Output the (X, Y) coordinate of the center of the cell containing the given text.  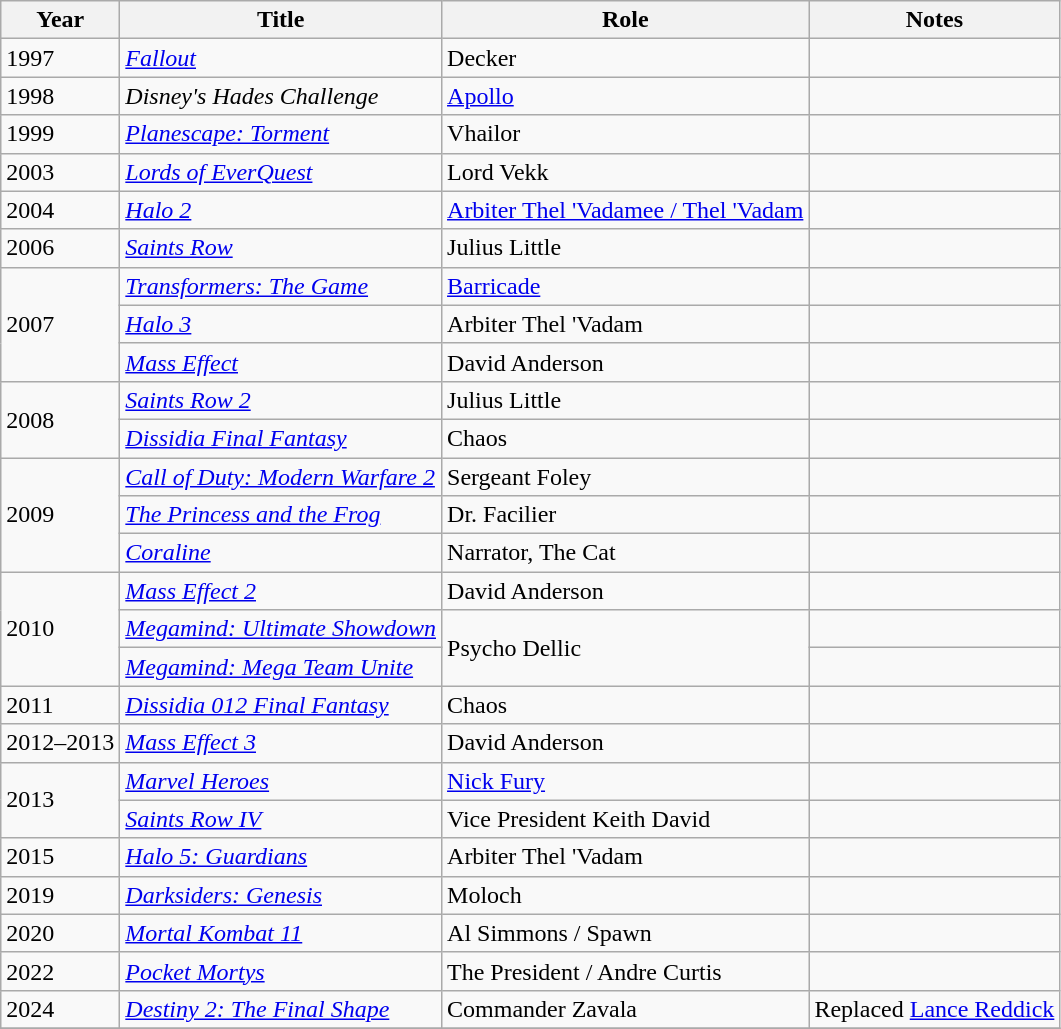
Narrator, The Cat (626, 553)
Decker (626, 58)
Barricade (626, 286)
Saints Row IV (281, 819)
2015 (60, 857)
Coraline (281, 553)
2008 (60, 419)
Moloch (626, 895)
Call of Duty: Modern Warfare 2 (281, 477)
Megamind: Ultimate Showdown (281, 629)
Halo 2 (281, 210)
Vhailor (626, 134)
2009 (60, 515)
The President / Andre Curtis (626, 971)
1998 (60, 96)
2013 (60, 800)
Al Simmons / Spawn (626, 933)
Pocket Mortys (281, 971)
Lords of EverQuest (281, 172)
Marvel Heroes (281, 781)
Apollo (626, 96)
Halo 5: Guardians (281, 857)
2010 (60, 629)
Dr. Facilier (626, 515)
2007 (60, 324)
Year (60, 20)
Halo 3 (281, 324)
The Princess and the Frog (281, 515)
Planescape: Torment (281, 134)
Destiny 2: The Final Shape (281, 1009)
Disney's Hades Challenge (281, 96)
2024 (60, 1009)
2020 (60, 933)
Psycho Dellic (626, 648)
Nick Fury (626, 781)
Notes (934, 20)
2003 (60, 172)
Commander Zavala (626, 1009)
Mortal Kombat 11 (281, 933)
2006 (60, 248)
2012–2013 (60, 743)
1999 (60, 134)
2004 (60, 210)
Replaced Lance Reddick (934, 1009)
Megamind: Mega Team Unite (281, 667)
Saints Row 2 (281, 400)
Dissidia Final Fantasy (281, 438)
Mass Effect 2 (281, 591)
Darksiders: Genesis (281, 895)
2022 (60, 971)
Role (626, 20)
2019 (60, 895)
Title (281, 20)
Lord Vekk (626, 172)
Arbiter Thel 'Vadamee / Thel 'Vadam (626, 210)
Mass Effect 3 (281, 743)
Sergeant Foley (626, 477)
Fallout (281, 58)
Saints Row (281, 248)
1997 (60, 58)
2011 (60, 705)
Dissidia 012 Final Fantasy (281, 705)
Transformers: The Game (281, 286)
Vice President Keith David (626, 819)
Mass Effect (281, 362)
